Identify which cell holds the provided text, then report its [X, Y] central coordinate. 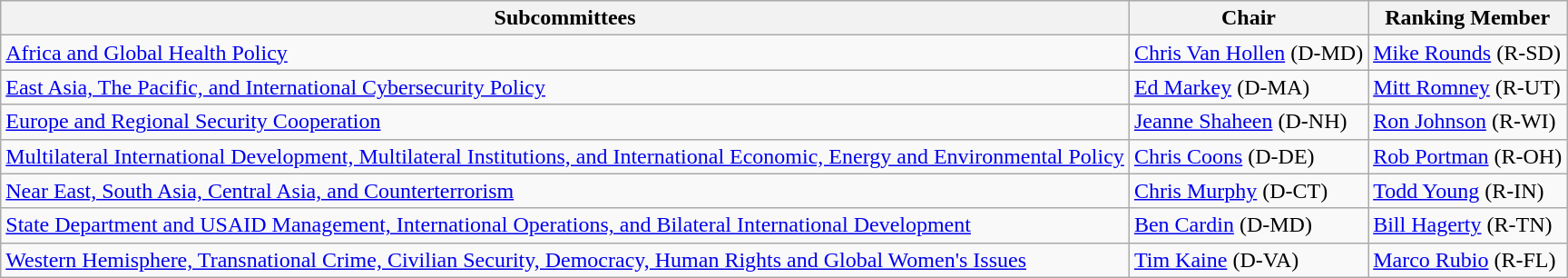
Europe and Regional Security Cooperation [565, 122]
Bill Hagerty (R-TN) [1468, 225]
Ben Cardin (D-MD) [1249, 225]
Mitt Romney (R-UT) [1468, 87]
Subcommittees [565, 18]
Near East, South Asia, Central Asia, and Counterterrorism [565, 191]
Tim Kaine (D-VA) [1249, 260]
Mike Rounds (R-SD) [1468, 53]
East Asia, The Pacific, and International Cybersecurity Policy [565, 87]
Chris Van Hollen (D-MD) [1249, 53]
Marco Rubio (R-FL) [1468, 260]
State Department and USAID Management, International Operations, and Bilateral International Development [565, 225]
Ed Markey (D-MA) [1249, 87]
Africa and Global Health Policy [565, 53]
Ranking Member [1468, 18]
Todd Young (R-IN) [1468, 191]
Chair [1249, 18]
Chris Coons (D-DE) [1249, 156]
Chris Murphy (D-CT) [1249, 191]
Jeanne Shaheen (D-NH) [1249, 122]
Rob Portman (R-OH) [1468, 156]
Multilateral International Development, Multilateral Institutions, and International Economic, Energy and Environmental Policy [565, 156]
Western Hemisphere, Transnational Crime, Civilian Security, Democracy, Human Rights and Global Women's Issues [565, 260]
Ron Johnson (R-WI) [1468, 122]
